Scan for the cell matching the given text and deliver its [X, Y] coordinate at center. 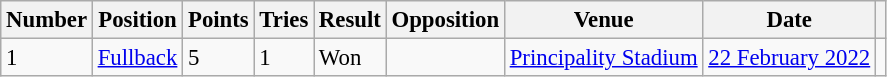
Won [350, 58]
Tries [284, 20]
Fullback [137, 58]
Position [137, 20]
Points [218, 20]
5 [218, 58]
Result [350, 20]
Number [47, 20]
Opposition [445, 20]
Venue [604, 20]
Date [790, 20]
Principality Stadium [604, 58]
22 February 2022 [790, 58]
